Search for the cell housing the specified text and yield its (x, y) center coordinate. 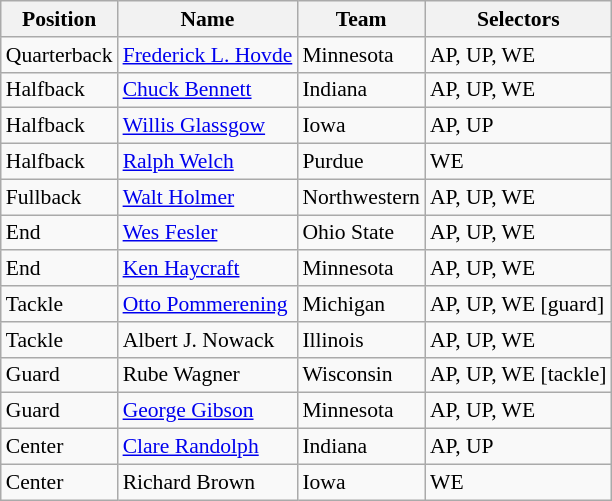
Northwestern (361, 197)
Purdue (361, 162)
Quarterback (60, 55)
Team (361, 19)
Wisconsin (361, 375)
Richard Brown (208, 482)
Selectors (518, 19)
Otto Pommerening (208, 304)
AP, UP, WE [guard] (518, 304)
Frederick L. Hovde (208, 55)
Name (208, 19)
Rube Wagner (208, 375)
Fullback (60, 197)
AP, UP, WE [tackle] (518, 375)
Walt Holmer (208, 197)
Wes Fesler (208, 233)
Ralph Welch (208, 162)
Clare Randolph (208, 447)
George Gibson (208, 411)
Chuck Bennett (208, 90)
Ken Haycraft (208, 269)
Ohio State (361, 233)
Illinois (361, 340)
Position (60, 19)
Albert J. Nowack (208, 340)
Willis Glassgow (208, 126)
Michigan (361, 304)
